Identify which cell holds the provided text, then report its (x, y) central coordinate. 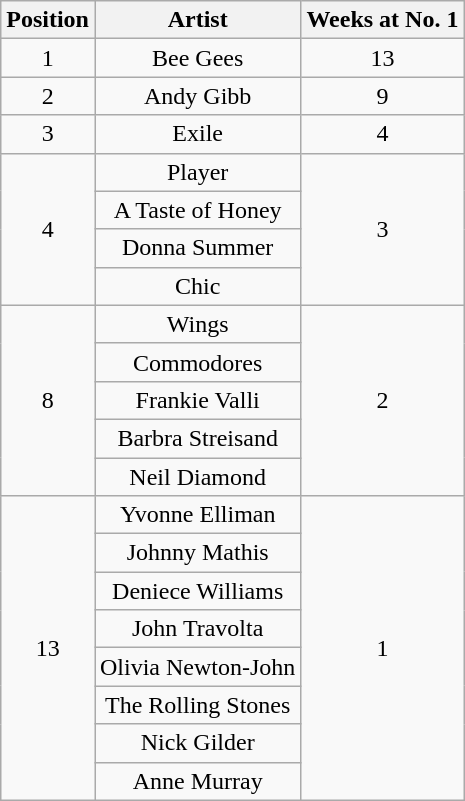
Player (197, 172)
Position (48, 20)
John Travolta (197, 629)
Exile (197, 134)
Barbra Streisand (197, 438)
Neil Diamond (197, 477)
8 (48, 400)
Bee Gees (197, 58)
The Rolling Stones (197, 705)
Deniece Williams (197, 591)
Weeks at No. 1 (382, 20)
Wings (197, 324)
Johnny Mathis (197, 553)
Olivia Newton-John (197, 667)
Anne Murray (197, 781)
Artist (197, 20)
A Taste of Honey (197, 210)
Commodores (197, 362)
Donna Summer (197, 248)
Yvonne Elliman (197, 515)
Andy Gibb (197, 96)
Chic (197, 286)
9 (382, 96)
Nick Gilder (197, 743)
Frankie Valli (197, 400)
